Search for the cell housing the specified text and yield its (X, Y) center coordinate. 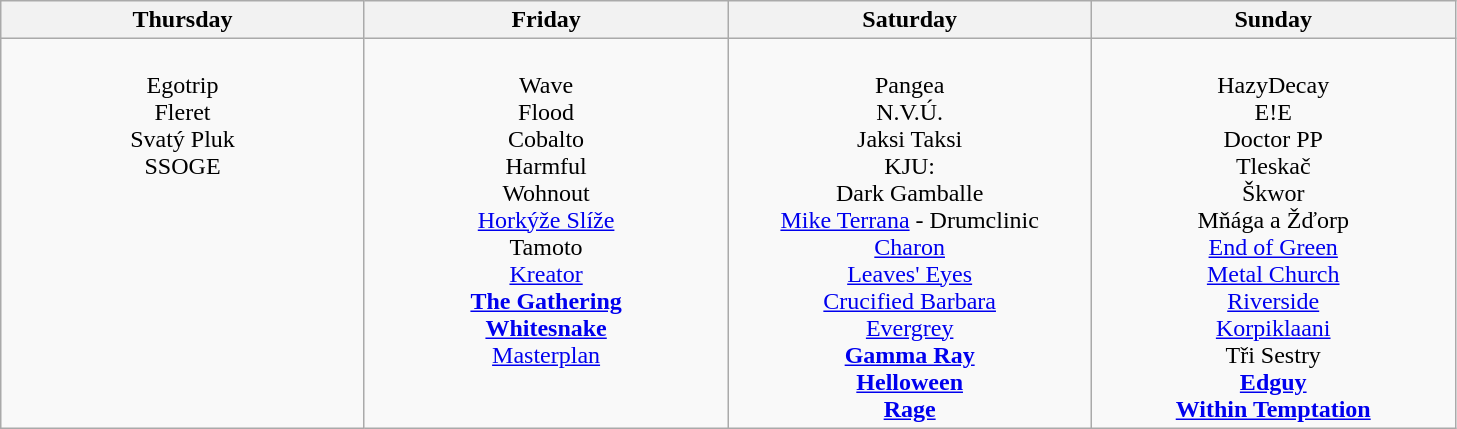
Friday (546, 20)
HazyDecay E!E Doctor PP Tleskač Škwor Mňága a Žďorp End of Green Metal Church Riverside Korpiklaani Tři Sestry Edguy Within Temptation (1273, 234)
Saturday (910, 20)
Thursday (183, 20)
Sunday (1273, 20)
Egotrip Fleret Svatý Pluk SSOGE (183, 234)
Wave Flood Cobalto Harmful Wohnout Horkýže Slíže Tamoto Kreator The Gathering Whitesnake Masterplan (546, 234)
Pangea N.V.Ú. Jaksi Taksi KJU: Dark Gamballe Mike Terrana - Drumclinic Charon Leaves' Eyes Crucified Barbara Evergrey Gamma Ray Helloween Rage (910, 234)
